Capture the cell that displays the provided text and extract its (X, Y) central coordinate. 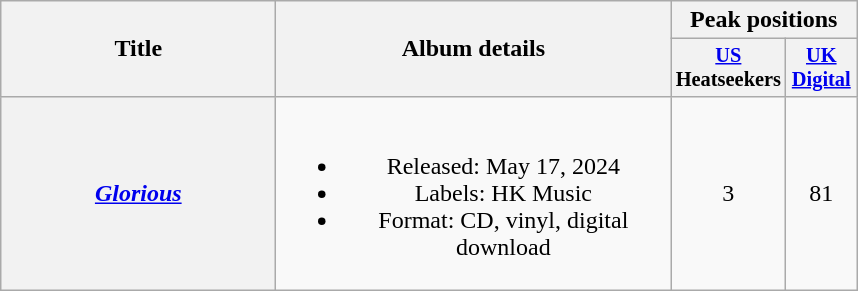
Album details (474, 49)
Title (138, 49)
81 (822, 193)
Peak positions (764, 20)
UK Digital (822, 68)
3 (728, 193)
Glorious (138, 193)
Released: May 17, 2024Labels: HK MusicFormat: CD, vinyl, digital download (474, 193)
USHeatseekers (728, 68)
